Output the (x, y) coordinate of the center of the cell containing the given text.  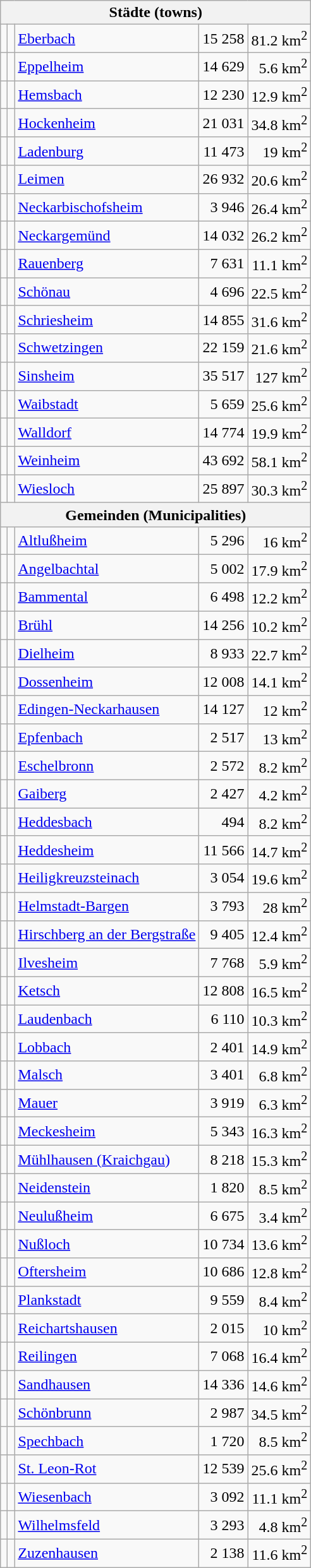
6 675 (224, 1216)
Hockenheim (107, 122)
Heddesheim (107, 850)
Neckargemünd (107, 236)
19.6 km2 (279, 879)
14 127 (224, 710)
14 629 (224, 67)
12 km2 (279, 710)
3 919 (224, 1103)
2 138 (224, 1553)
6 110 (224, 1019)
2 517 (224, 737)
16.4 km2 (279, 1356)
14.7 km2 (279, 850)
12 008 (224, 682)
Ilvesheim (107, 963)
6.8 km2 (279, 1076)
5 659 (224, 404)
26.2 km2 (279, 236)
25 897 (224, 489)
11.6 km2 (279, 1553)
Neulußheim (107, 1216)
26.4 km2 (279, 207)
Hemsbach (107, 95)
Schönau (107, 292)
16.3 km2 (279, 1131)
Spechbach (107, 1440)
14 032 (224, 236)
12.4 km2 (279, 934)
Eppelheim (107, 67)
Schönbrunn (107, 1413)
14.6 km2 (279, 1385)
22.5 km2 (279, 292)
Eberbach (107, 39)
2 427 (224, 794)
13.6 km2 (279, 1244)
9 405 (224, 934)
12.2 km2 (279, 597)
Mühlhausen (Kraichgau) (107, 1160)
28 km2 (279, 906)
5.9 km2 (279, 963)
Reilingen (107, 1356)
2 572 (224, 766)
Gaiberg (107, 794)
Oftersheim (107, 1273)
Wilhelmsfeld (107, 1525)
Reichartshausen (107, 1328)
7 768 (224, 963)
16 km2 (279, 540)
34.8 km2 (279, 122)
6.3 km2 (279, 1103)
6 498 (224, 597)
2 401 (224, 1047)
Heiligkreuzsteinach (107, 879)
Dielheim (107, 654)
Neckarbischofsheim (107, 207)
15 258 (224, 39)
Wiesloch (107, 489)
2 015 (224, 1328)
12.8 km2 (279, 1273)
4.8 km2 (279, 1525)
5 002 (224, 569)
12.9 km2 (279, 95)
Rauenberg (107, 264)
12 539 (224, 1470)
11 473 (224, 151)
20.6 km2 (279, 179)
127 km2 (279, 376)
Meckesheim (107, 1131)
Nußloch (107, 1244)
10 734 (224, 1244)
10 686 (224, 1273)
Edingen-Neckarhausen (107, 710)
Malsch (107, 1076)
16.5 km2 (279, 991)
Sandhausen (107, 1385)
14 855 (224, 319)
22 159 (224, 348)
Waibstadt (107, 404)
Plankstadt (107, 1300)
3 793 (224, 906)
Dossenheim (107, 682)
4.2 km2 (279, 794)
Walldorf (107, 433)
Helmstadt-Bargen (107, 906)
Angelbachtal (107, 569)
10.2 km2 (279, 625)
31.6 km2 (279, 319)
Leimen (107, 179)
26 932 (224, 179)
10 km2 (279, 1328)
34.5 km2 (279, 1413)
14.1 km2 (279, 682)
8 218 (224, 1160)
Altlußheim (107, 540)
12 808 (224, 991)
7 631 (224, 264)
1 720 (224, 1440)
Wiesenbach (107, 1497)
14 256 (224, 625)
58.1 km2 (279, 461)
4 696 (224, 292)
1 820 (224, 1188)
Städte (towns) (155, 13)
Laudenbach (107, 1019)
Sinsheim (107, 376)
Brühl (107, 625)
11 566 (224, 850)
Bammental (107, 597)
9 559 (224, 1300)
Weinheim (107, 461)
494 (224, 822)
8.4 km2 (279, 1300)
Lobbach (107, 1047)
Hirschberg an der Bergstraße (107, 934)
21.6 km2 (279, 348)
Epfenbach (107, 737)
St. Leon-Rot (107, 1470)
17.9 km2 (279, 569)
10.3 km2 (279, 1019)
Gemeinden (Municipalities) (155, 514)
Neidenstein (107, 1188)
14.9 km2 (279, 1047)
30.3 km2 (279, 489)
3 401 (224, 1076)
8 933 (224, 654)
19.9 km2 (279, 433)
13 km2 (279, 737)
2 987 (224, 1413)
3 293 (224, 1525)
Schriesheim (107, 319)
7 068 (224, 1356)
5 296 (224, 540)
14 336 (224, 1385)
19 km2 (279, 151)
Schwetzingen (107, 348)
22.7 km2 (279, 654)
Heddesbach (107, 822)
81.2 km2 (279, 39)
12 230 (224, 95)
3 092 (224, 1497)
3 054 (224, 879)
Ketsch (107, 991)
35 517 (224, 376)
5.6 km2 (279, 67)
3 946 (224, 207)
5 343 (224, 1131)
Mauer (107, 1103)
3.4 km2 (279, 1216)
43 692 (224, 461)
15.3 km2 (279, 1160)
21 031 (224, 122)
Ladenburg (107, 151)
Eschelbronn (107, 766)
Zuzenhausen (107, 1553)
14 774 (224, 433)
